Output the [X, Y] coordinate of the center of the cell containing the given text.  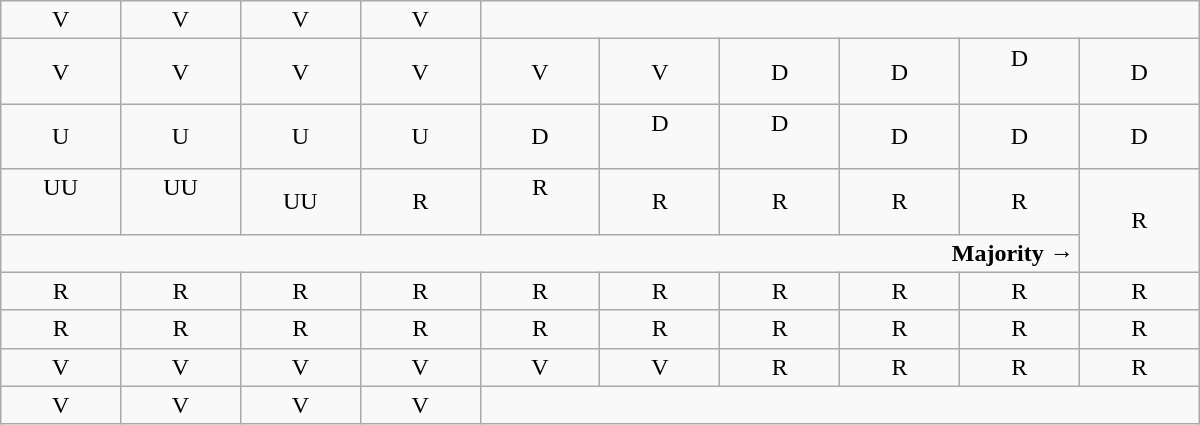
Majority → [540, 253]
